Determine the [x, y] coordinate at the center of the cell enclosing the given text.  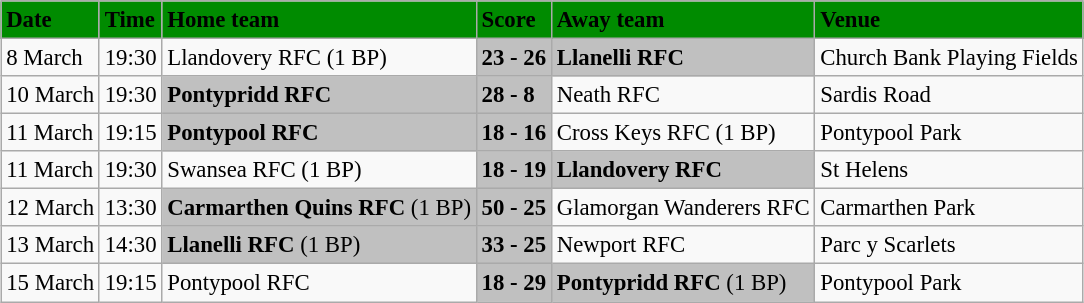
Swansea RFC (1 BP) [319, 170]
Newport RFC [683, 245]
18 - 29 [514, 283]
Glamorgan Wanderers RFC [683, 208]
Home team [319, 20]
Venue [949, 20]
13:30 [130, 208]
23 - 26 [514, 57]
St Helens [949, 170]
Score [514, 20]
Pontypridd RFC (1 BP) [683, 283]
Carmarthen Park [949, 208]
Carmarthen Quins RFC (1 BP) [319, 208]
18 - 19 [514, 170]
8 March [50, 57]
Llanelli RFC [683, 57]
28 - 8 [514, 95]
Away team [683, 20]
Llandovery RFC (1 BP) [319, 57]
15 March [50, 283]
12 March [50, 208]
14:30 [130, 245]
Neath RFC [683, 95]
Llanelli RFC (1 BP) [319, 245]
10 March [50, 95]
Pontypridd RFC [319, 95]
Date [50, 20]
Parc y Scarlets [949, 245]
Cross Keys RFC (1 BP) [683, 133]
Llandovery RFC [683, 170]
33 - 25 [514, 245]
Church Bank Playing Fields [949, 57]
Time [130, 20]
18 - 16 [514, 133]
50 - 25 [514, 208]
13 March [50, 245]
Sardis Road [949, 95]
